Output the [X, Y] coordinate of the center of the cell containing the given text.  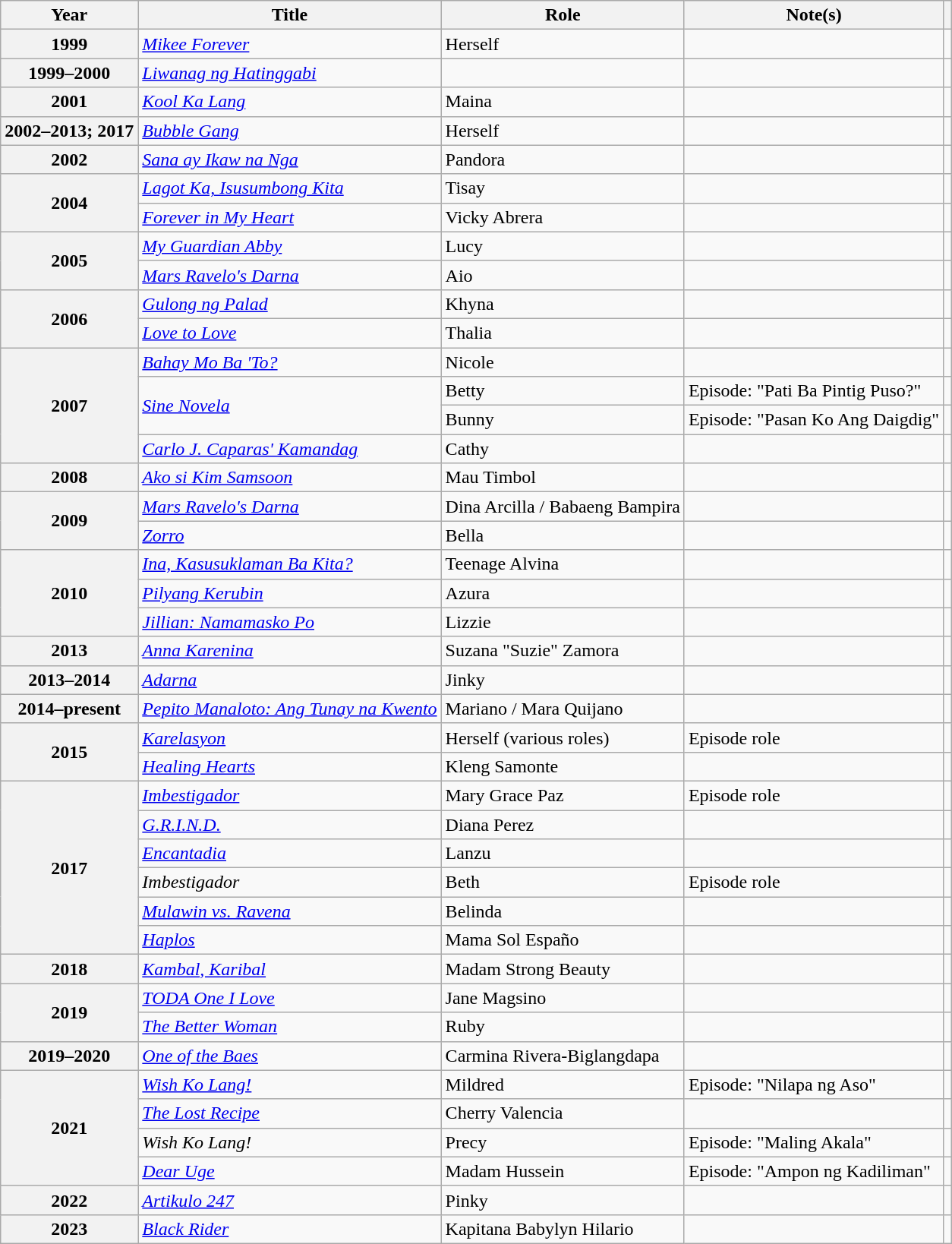
The Better Woman [290, 1027]
Bahay Mo Ba 'To? [290, 362]
Aio [563, 275]
Suzana "Suzie" Zamora [563, 651]
Jane Magsino [563, 998]
Black Rider [290, 1229]
Dear Uge [290, 1171]
Nicole [563, 362]
Lucy [563, 246]
Title [290, 15]
Bunny [563, 420]
2010 [70, 593]
Healing Hearts [290, 766]
Mildred [563, 1085]
Zorro [290, 535]
Jillian: Namamasko Po [290, 622]
Teenage Alvina [563, 564]
Maina [563, 102]
2022 [70, 1200]
2015 [70, 752]
2023 [70, 1229]
Jinky [563, 680]
Azura [563, 593]
Tisay [563, 188]
2014–present [70, 709]
Mikee Forever [290, 44]
Precy [563, 1142]
The Lost Recipe [290, 1113]
2007 [70, 406]
Betty [563, 391]
Kapitana Babylyn Hilario [563, 1229]
Episode: "Pasan Ko Ang Daigdig" [814, 420]
My Guardian Abby [290, 246]
Bella [563, 535]
Pandora [563, 159]
Thalia [563, 333]
Mau Timbol [563, 478]
Karelasyon [290, 737]
2017 [70, 867]
Khyna [563, 304]
2019–2020 [70, 1056]
2001 [70, 102]
2021 [70, 1128]
Ruby [563, 1027]
Pilyang Kerubin [290, 593]
Vicky Abrera [563, 217]
Haplos [290, 940]
Adarna [290, 680]
Kambal, Karibal [290, 969]
Cathy [563, 449]
Lizzie [563, 622]
Beth [563, 882]
Carlo J. Caparas' Kamandag [290, 449]
Madam Strong Beauty [563, 969]
Mulawin vs. Ravena [290, 911]
2018 [70, 969]
Forever in My Heart [290, 217]
2013–2014 [70, 680]
2002 [70, 159]
2009 [70, 521]
Mariano / Mara Quijano [563, 709]
Kleng Samonte [563, 766]
Belinda [563, 911]
Lagot Ka, Isusumbong Kita [290, 188]
2004 [70, 203]
Pepito Manaloto: Ang Tunay na Kwento [290, 709]
Lanzu [563, 854]
2005 [70, 260]
Carmina Rivera-Biglangdapa [563, 1056]
1999–2000 [70, 73]
Madam Hussein [563, 1171]
Liwanag ng Hatinggabi [290, 73]
Cherry Valencia [563, 1113]
Ako si Kim Samsoon [290, 478]
Ina, Kasusuklaman Ba Kita? [290, 564]
Episode: "Ampon ng Kadiliman" [814, 1171]
Mary Grace Paz [563, 795]
Artikulo 247 [290, 1200]
Note(s) [814, 15]
Sana ay Ikaw na Nga [290, 159]
Role [563, 15]
2019 [70, 1012]
Encantadia [290, 854]
Episode: "Pati Ba Pintig Puso?" [814, 391]
Anna Karenina [290, 651]
Dina Arcilla / Babaeng Bampira [563, 507]
1999 [70, 44]
G.R.I.N.D. [290, 824]
2006 [70, 318]
2008 [70, 478]
Kool Ka Lang [290, 102]
Sine Novela [290, 406]
2013 [70, 651]
Year [70, 15]
2002–2013; 2017 [70, 131]
Episode: "Nilapa ng Aso" [814, 1085]
One of the Baes [290, 1056]
TODA One I Love [290, 998]
Bubble Gang [290, 131]
Episode: "Maling Akala" [814, 1142]
Diana Perez [563, 824]
Love to Love [290, 333]
Pinky [563, 1200]
Gulong ng Palad [290, 304]
Herself (various roles) [563, 737]
Mama Sol Españo [563, 940]
